Determine the [x, y] coordinate at the center of the cell enclosing the given text.  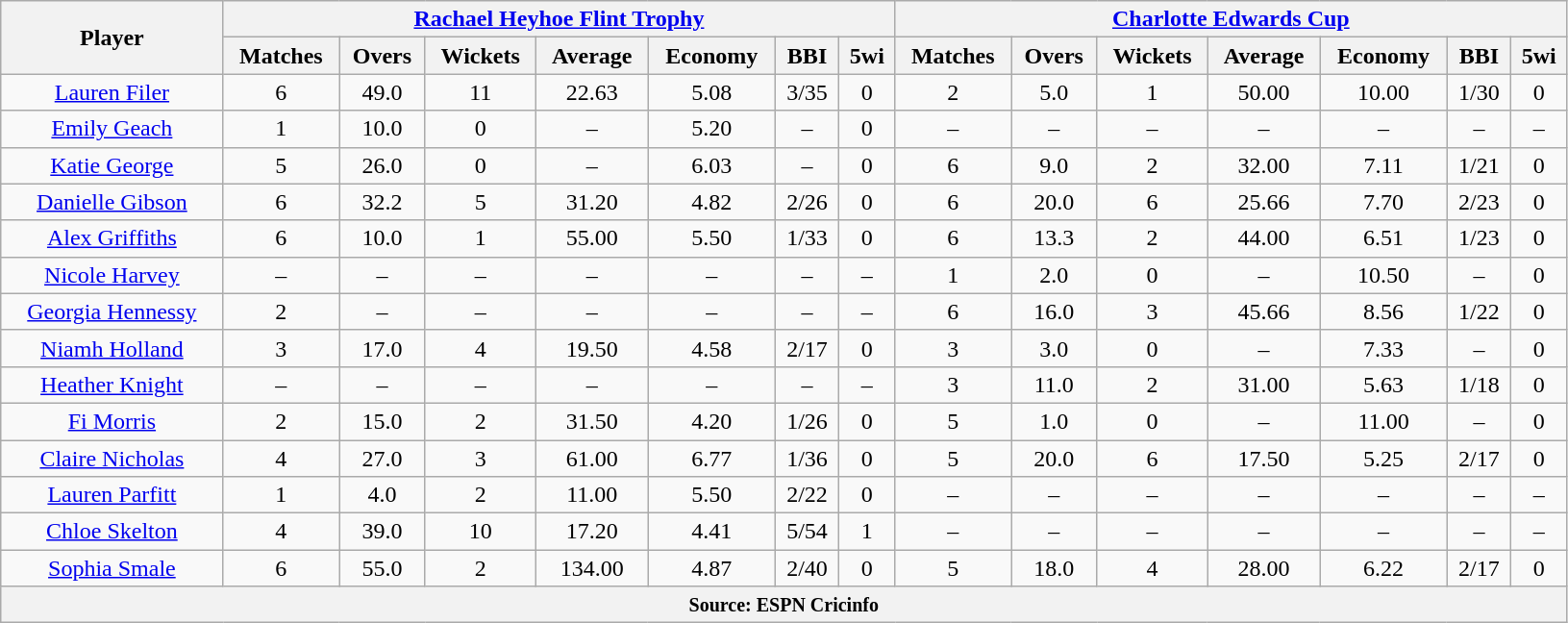
7.70 [1383, 202]
1.0 [1054, 421]
44.00 [1263, 238]
25.66 [1263, 202]
Player [112, 37]
5.63 [1383, 385]
Chloe Skelton [112, 532]
11 [481, 92]
Lauren Filer [112, 92]
17.50 [1263, 459]
28.00 [1263, 568]
4.41 [711, 532]
5/54 [807, 532]
6.03 [711, 165]
61.00 [592, 459]
Georgia Hennessy [112, 311]
39.0 [383, 532]
9.0 [1054, 165]
Sophia Smale [112, 568]
11.0 [1054, 385]
Fi Morris [112, 421]
1/22 [1479, 311]
5.25 [1383, 459]
8.56 [1383, 311]
1/26 [807, 421]
Claire Nicholas [112, 459]
2/40 [807, 568]
Rachael Heyhoe Flint Trophy [560, 19]
10 [481, 532]
31.50 [592, 421]
Niamh Holland [112, 348]
4.20 [711, 421]
1/23 [1479, 238]
4.82 [711, 202]
1/33 [807, 238]
4.0 [383, 495]
4.58 [711, 348]
31.20 [592, 202]
49.0 [383, 92]
1/30 [1479, 92]
10.00 [1383, 92]
2/22 [807, 495]
19.50 [592, 348]
1/18 [1479, 385]
45.66 [1263, 311]
22.63 [592, 92]
50.00 [1263, 92]
31.00 [1263, 385]
32.2 [383, 202]
3/35 [807, 92]
Nicole Harvey [112, 275]
16.0 [1054, 311]
15.0 [383, 421]
4.87 [711, 568]
13.3 [1054, 238]
55.00 [592, 238]
Emily Geach [112, 129]
2/26 [807, 202]
5.08 [711, 92]
1/21 [1479, 165]
2.0 [1054, 275]
Danielle Gibson [112, 202]
Lauren Parfitt [112, 495]
7.11 [1383, 165]
32.00 [1263, 165]
2/23 [1479, 202]
18.0 [1054, 568]
5.20 [711, 129]
55.0 [383, 568]
27.0 [383, 459]
7.33 [1383, 348]
1/36 [807, 459]
Charlotte Edwards Cup [1231, 19]
17.0 [383, 348]
Heather Knight [112, 385]
6.77 [711, 459]
26.0 [383, 165]
Source: ESPN Cricinfo [784, 605]
6.51 [1383, 238]
5.0 [1054, 92]
17.20 [592, 532]
Alex Griffiths [112, 238]
10.50 [1383, 275]
6.22 [1383, 568]
134.00 [592, 568]
3.0 [1054, 348]
Katie George [112, 165]
